Output the [X, Y] coordinate of the center of the cell containing the given text.  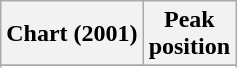
Chart (2001) [72, 34]
Peak position [189, 34]
